Provide the [x, y] coordinate of the cell's center where the given text is located.  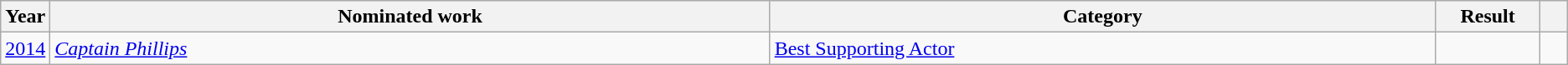
2014 [25, 48]
Category [1102, 17]
Nominated work [410, 17]
Captain Phillips [410, 48]
Result [1488, 17]
Best Supporting Actor [1102, 48]
Year [25, 17]
